Identify which cell holds the provided text, then report its [X, Y] central coordinate. 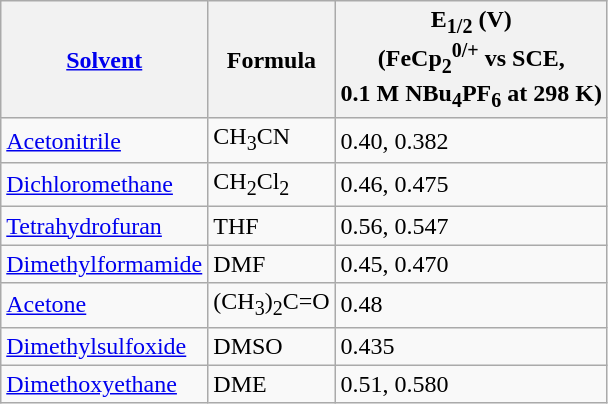
0.48 [471, 305]
Dichloromethane [104, 184]
0.435 [471, 346]
Dimethoxyethane [104, 384]
DMSO [272, 346]
0.56, 0.547 [471, 226]
(CH3)2C=O [272, 305]
Dimethylsulfoxide [104, 346]
DMF [272, 264]
THF [272, 226]
0.51, 0.580 [471, 384]
0.46, 0.475 [471, 184]
Dimethylformamide [104, 264]
Acetone [104, 305]
CH3CN [272, 140]
Formula [272, 60]
Solvent [104, 60]
Tetrahydrofuran [104, 226]
CH2Cl2 [272, 184]
E1/2 (V)(FeCp20/+ vs SCE, 0.1 M NBu4PF6 at 298 K) [471, 60]
0.40, 0.382 [471, 140]
DME [272, 384]
Acetonitrile [104, 140]
0.45, 0.470 [471, 264]
